Output the [x, y] coordinate of the center of the cell containing the given text.  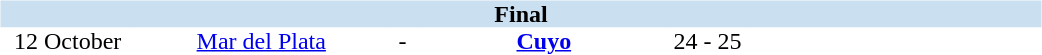
- [403, 42]
Mar del Plata [262, 42]
12 October [67, 42]
Final [520, 14]
Cuyo [544, 42]
24 - 25 [707, 42]
